Detect which cell encompasses the target text, then output its (x, y) center coordinate. 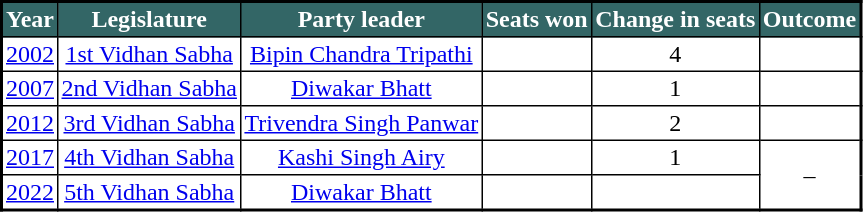
Bipin Chandra Tripathi (362, 54)
2nd Vidhan Sabha (150, 88)
1st Vidhan Sabha (150, 54)
4 (675, 54)
Trivendra Singh Panwar (362, 123)
2007 (30, 88)
4th Vidhan Sabha (150, 157)
Kashi Singh Airy (362, 157)
Outcome (810, 20)
2002 (30, 54)
Party leader (362, 20)
3rd Vidhan Sabha (150, 123)
2 (675, 123)
2012 (30, 123)
Seats won (537, 20)
Legislature (150, 20)
– (810, 175)
5th Vidhan Sabha (150, 192)
2022 (30, 192)
Change in seats (675, 20)
Year (30, 20)
2017 (30, 157)
